Output the (X, Y) coordinate of the center of the cell containing the given text.  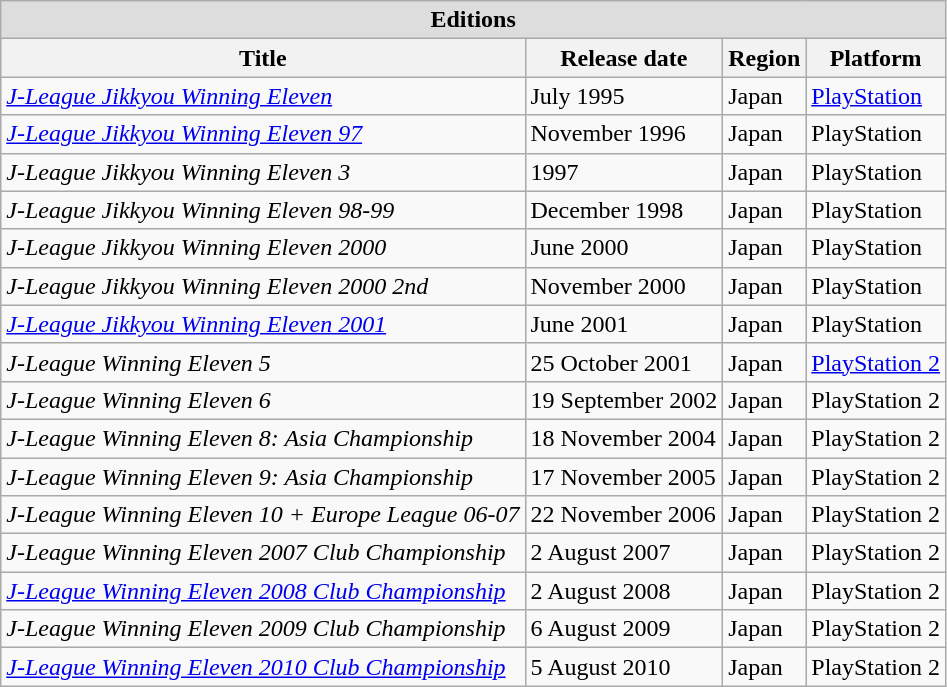
Editions (474, 20)
November 1996 (624, 134)
J-League Jikkyou Winning Eleven 97 (263, 134)
1997 (624, 172)
November 2000 (624, 286)
J-League Winning Eleven 2010 Club Championship (263, 667)
19 September 2002 (624, 400)
Platform (876, 58)
Title (263, 58)
2 August 2008 (624, 591)
18 November 2004 (624, 438)
J-League Winning Eleven 2009 Club Championship (263, 629)
Region (764, 58)
June 2000 (624, 248)
2 August 2007 (624, 553)
J-League Jikkyou Winning Eleven 3 (263, 172)
5 August 2010 (624, 667)
J-League Winning Eleven 2007 Club Championship (263, 553)
17 November 2005 (624, 477)
J-League Jikkyou Winning Eleven (263, 96)
J-League Jikkyou Winning Eleven 2000 2nd (263, 286)
June 2001 (624, 324)
J-League Winning Eleven 10 + Europe League 06-07 (263, 515)
J-League Jikkyou Winning Eleven 2000 (263, 248)
6 August 2009 (624, 629)
Release date (624, 58)
December 1998 (624, 210)
J-League Jikkyou Winning Eleven 98-99 (263, 210)
J-League Jikkyou Winning Eleven 2001 (263, 324)
J-League Winning Eleven 8: Asia Championship (263, 438)
J-League Winning Eleven 6 (263, 400)
J-League Winning Eleven 5 (263, 362)
J-League Winning Eleven 2008 Club Championship (263, 591)
25 October 2001 (624, 362)
22 November 2006 (624, 515)
July 1995 (624, 96)
J-League Winning Eleven 9: Asia Championship (263, 477)
